From the cell containing the given text, extract its center point as [x, y] coordinate. 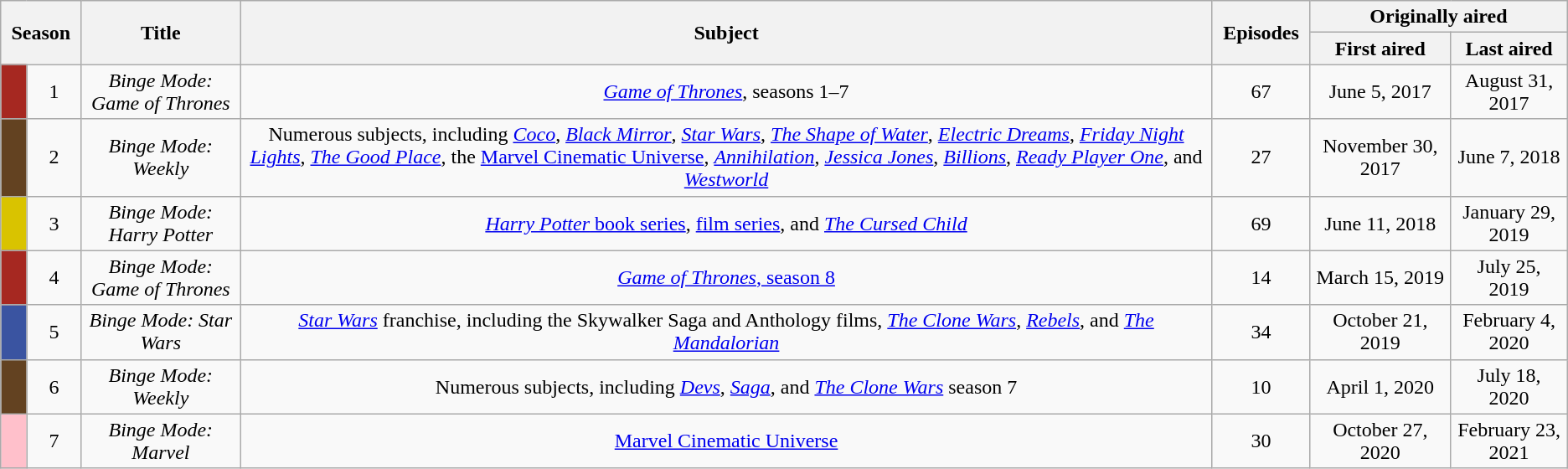
June 5, 2017 [1380, 92]
Game of Thrones, season 8 [727, 278]
November 30, 2017 [1380, 157]
Originally aired [1439, 17]
Binge Mode: Star Wars [161, 332]
Season [41, 33]
Game of Thrones, seasons 1–7 [727, 92]
6 [54, 387]
5 [54, 332]
March 15, 2019 [1380, 278]
October 27, 2020 [1380, 441]
4 [54, 278]
Star Wars franchise, including the Skywalker Saga and Anthology films, The Clone Wars, Rebels, and The Mandalorian [727, 332]
3 [54, 223]
June 7, 2018 [1509, 157]
27 [1261, 157]
1 [54, 92]
Title [161, 33]
July 18, 2020 [1509, 387]
69 [1261, 223]
Subject [727, 33]
January 29, 2019 [1509, 223]
Episodes [1261, 33]
67 [1261, 92]
7 [54, 441]
Last aired [1509, 49]
First aired [1380, 49]
October 21, 2019 [1380, 332]
2 [54, 157]
February 23, 2021 [1509, 441]
14 [1261, 278]
April 1, 2020 [1380, 387]
30 [1261, 441]
Binge Mode: Harry Potter [161, 223]
34 [1261, 332]
August 31, 2017 [1509, 92]
June 11, 2018 [1380, 223]
Binge Mode: Marvel [161, 441]
Numerous subjects, including Devs, Saga, and The Clone Wars season 7 [727, 387]
Marvel Cinematic Universe [727, 441]
10 [1261, 387]
February 4, 2020 [1509, 332]
Harry Potter book series, film series, and The Cursed Child [727, 223]
July 25, 2019 [1509, 278]
